Find where the given text appears and provide that cell's center as [X, Y] coordinate. 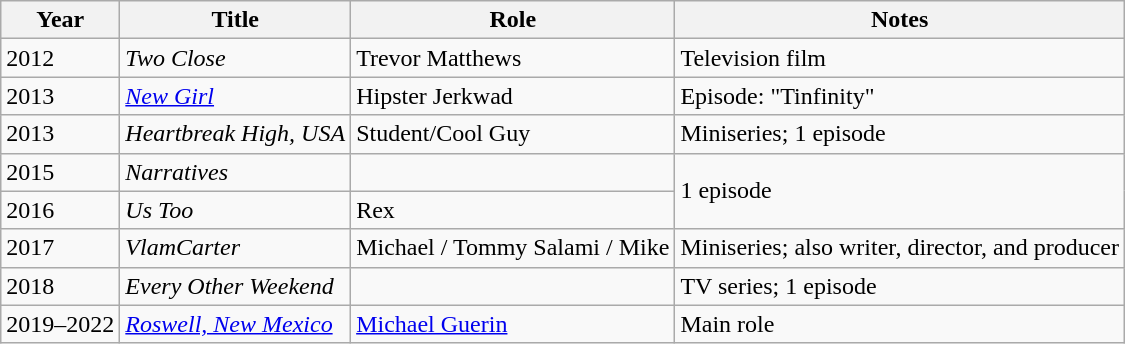
2016 [60, 210]
Roswell, New Mexico [236, 324]
Miniseries; 1 episode [900, 134]
Title [236, 20]
New Girl [236, 96]
Michael Guerin [513, 324]
Rex [513, 210]
Miniseries; also writer, director, and producer [900, 248]
2017 [60, 248]
2018 [60, 286]
2012 [60, 58]
Notes [900, 20]
1 episode [900, 191]
Heartbreak High, USA [236, 134]
Hipster Jerkwad [513, 96]
Role [513, 20]
2019–2022 [60, 324]
Narratives [236, 172]
Television film [900, 58]
VlamCarter [236, 248]
Trevor Matthews [513, 58]
2015 [60, 172]
Student/Cool Guy [513, 134]
Episode: "Tinfinity" [900, 96]
Every Other Weekend [236, 286]
Two Close [236, 58]
TV series; 1 episode [900, 286]
Year [60, 20]
Michael / Tommy Salami / Mike [513, 248]
Main role [900, 324]
Us Too [236, 210]
